Find where the given text appears and provide that cell's center as (X, Y) coordinate. 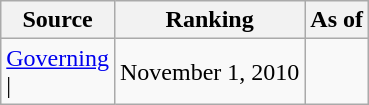
Governing| (58, 72)
Source (58, 20)
November 1, 2010 (209, 72)
Ranking (209, 20)
As of (337, 20)
